Identify which cell holds the provided text, then report its (x, y) central coordinate. 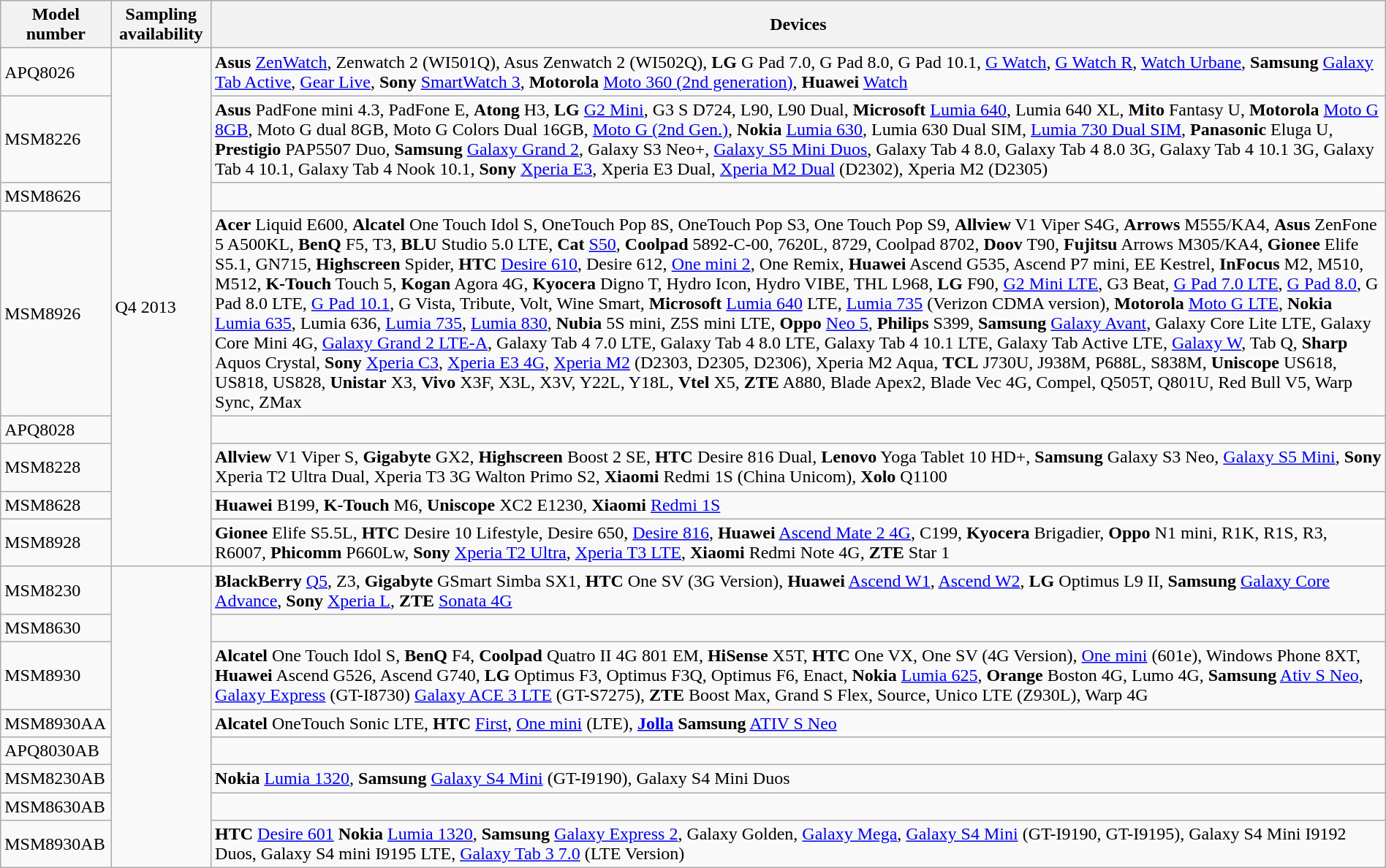
MSM8930AB (56, 845)
APQ8026 (56, 72)
Nokia Lumia 1320, Samsung Galaxy S4 Mini (GT-I9190), Galaxy S4 Mini Duos (798, 779)
MSM8926 (56, 313)
MSM8930AA (56, 723)
Sampling availability (161, 25)
MSM8630AB (56, 807)
MSM8930 (56, 675)
MSM8928 (56, 542)
MSM8226 (56, 139)
MSM8628 (56, 505)
APQ8028 (56, 430)
MSM8230 (56, 590)
APQ8030AB (56, 751)
MSM8630 (56, 628)
MSM8230AB (56, 779)
MSM8626 (56, 197)
Model number (56, 25)
Alcatel OneTouch Sonic LTE, HTC First, One mini (LTE), Jolla Samsung ATIV S Neo (798, 723)
Q4 2013 (161, 308)
MSM8228 (56, 468)
Huawei B199, K-Touch M6, Uniscope XC2 E1230, Xiaomi Redmi 1S (798, 505)
Devices (798, 25)
